Output the [X, Y] coordinate of the center of the cell containing the given text.  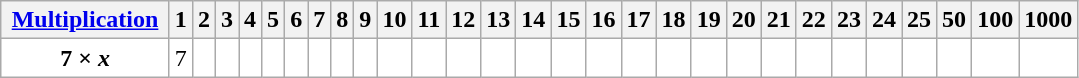
50 [954, 20]
20 [744, 20]
10 [394, 20]
16 [604, 20]
7 × x [86, 58]
22 [814, 20]
4 [250, 20]
8 [342, 20]
6 [296, 20]
12 [464, 20]
24 [884, 20]
14 [534, 20]
Multiplication [86, 20]
21 [778, 20]
9 [366, 20]
3 [226, 20]
100 [996, 20]
5 [274, 20]
1000 [1048, 20]
19 [708, 20]
1 [180, 20]
18 [674, 20]
13 [498, 20]
15 [568, 20]
25 [920, 20]
2 [204, 20]
23 [848, 20]
11 [429, 20]
17 [638, 20]
